Capture the cell that displays the provided text and extract its [x, y] central coordinate. 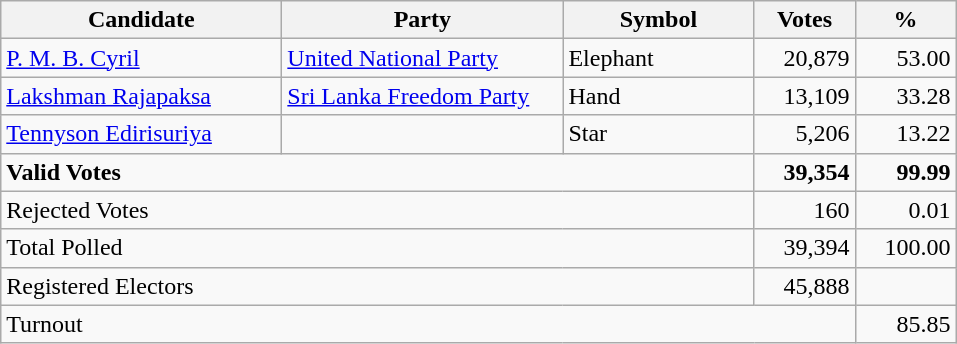
Votes [804, 20]
13.22 [906, 134]
Party [422, 20]
39,394 [804, 248]
Hand [658, 96]
53.00 [906, 58]
99.99 [906, 172]
Total Polled [378, 248]
Sri Lanka Freedom Party [422, 96]
Symbol [658, 20]
P. M. B. Cyril [142, 58]
45,888 [804, 286]
Turnout [428, 324]
13,109 [804, 96]
85.85 [906, 324]
Registered Electors [378, 286]
100.00 [906, 248]
160 [804, 210]
Star [658, 134]
% [906, 20]
Candidate [142, 20]
39,354 [804, 172]
United National Party [422, 58]
Elephant [658, 58]
20,879 [804, 58]
Tennyson Edirisuriya [142, 134]
Valid Votes [378, 172]
5,206 [804, 134]
0.01 [906, 210]
Rejected Votes [378, 210]
Lakshman Rajapaksa [142, 96]
33.28 [906, 96]
